Provide the [X, Y] coordinate of the cell's center where the given text is located.  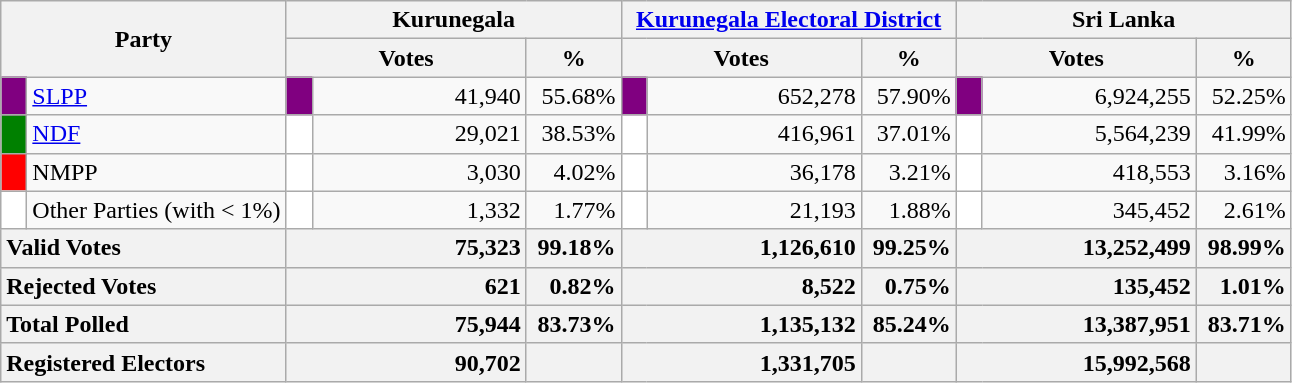
29,021 [419, 134]
75,323 [406, 248]
55.68% [574, 96]
Sri Lanka [1124, 20]
0.75% [908, 286]
621 [406, 286]
416,961 [754, 134]
1,332 [419, 210]
Total Polled [144, 324]
99.25% [908, 248]
1.77% [574, 210]
4.02% [574, 172]
36,178 [754, 172]
135,452 [1076, 286]
Kurunegala Electoral District [788, 20]
90,702 [406, 362]
1,126,610 [741, 248]
SLPP [156, 96]
41.99% [1244, 134]
13,252,499 [1076, 248]
3.21% [908, 172]
57.90% [908, 96]
6,924,255 [1089, 96]
15,992,568 [1076, 362]
NMPP [156, 172]
37.01% [908, 134]
1,135,132 [741, 324]
99.18% [574, 248]
85.24% [908, 324]
38.53% [574, 134]
98.99% [1244, 248]
8,522 [741, 286]
21,193 [754, 210]
3,030 [419, 172]
Rejected Votes [144, 286]
1.88% [908, 210]
83.73% [574, 324]
Valid Votes [144, 248]
418,553 [1089, 172]
Party [144, 39]
5,564,239 [1089, 134]
41,940 [419, 96]
NDF [156, 134]
1,331,705 [741, 362]
2.61% [1244, 210]
3.16% [1244, 172]
345,452 [1089, 210]
83.71% [1244, 324]
Registered Electors [144, 362]
Other Parties (with < 1%) [156, 210]
75,944 [406, 324]
13,387,951 [1076, 324]
Kurunegala [454, 20]
0.82% [574, 286]
652,278 [754, 96]
52.25% [1244, 96]
1.01% [1244, 286]
